Output the (x, y) coordinate of the center of the cell containing the given text.  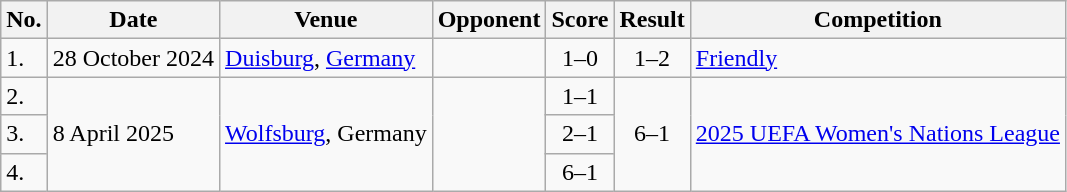
8 April 2025 (133, 134)
Duisburg, Germany (326, 58)
Competition (878, 20)
4. (24, 172)
2025 UEFA Women's Nations League (878, 134)
Result (652, 20)
Venue (326, 20)
1–1 (580, 96)
No. (24, 20)
Friendly (878, 58)
1. (24, 58)
Opponent (489, 20)
3. (24, 134)
Score (580, 20)
Date (133, 20)
28 October 2024 (133, 58)
2. (24, 96)
1–0 (580, 58)
Wolfsburg, Germany (326, 134)
2–1 (580, 134)
1–2 (652, 58)
